Detect which cell encompasses the target text, then output its [X, Y] center coordinate. 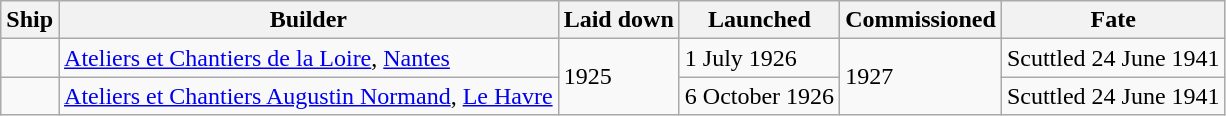
Ship [30, 20]
Builder [309, 20]
1 July 1926 [759, 58]
Launched [759, 20]
Commissioned [921, 20]
1925 [618, 77]
1927 [921, 77]
6 October 1926 [759, 96]
Ateliers et Chantiers Augustin Normand, Le Havre [309, 96]
Laid down [618, 20]
Ateliers et Chantiers de la Loire, Nantes [309, 58]
Fate [1113, 20]
